Locate the cell with the specified text and output its [X, Y] center coordinate. 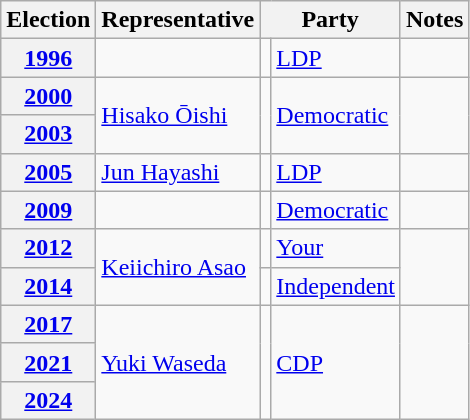
2003 [48, 134]
2017 [48, 324]
Yuki Waseda [178, 362]
2005 [48, 172]
2014 [48, 286]
CDP [336, 362]
2009 [48, 210]
2000 [48, 96]
Your [336, 248]
Independent [336, 286]
Keiichiro Asao [178, 267]
Jun Hayashi [178, 172]
Party [330, 20]
1996 [48, 58]
Representative [178, 20]
Election [48, 20]
2012 [48, 248]
Notes [434, 20]
2021 [48, 362]
2024 [48, 400]
Hisako Ōishi [178, 115]
